Scan for the cell matching the given text and deliver its [X, Y] coordinate at center. 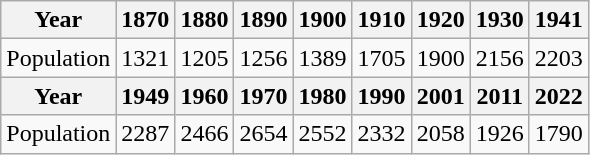
2287 [146, 134]
1790 [558, 134]
2552 [322, 134]
1920 [440, 20]
1870 [146, 20]
2011 [500, 96]
1941 [558, 20]
1990 [382, 96]
1205 [204, 58]
2466 [204, 134]
1960 [204, 96]
1930 [500, 20]
1880 [204, 20]
1980 [322, 96]
1970 [264, 96]
2001 [440, 96]
2203 [558, 58]
1321 [146, 58]
1256 [264, 58]
2022 [558, 96]
1926 [500, 134]
2058 [440, 134]
1949 [146, 96]
1890 [264, 20]
1910 [382, 20]
2156 [500, 58]
1389 [322, 58]
1705 [382, 58]
2654 [264, 134]
2332 [382, 134]
